Extract the [x, y] coordinate from the center of the cell holding the provided text.  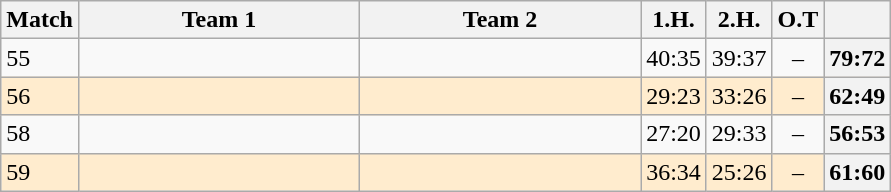
62:49 [858, 96]
27:20 [674, 134]
29:23 [674, 96]
40:35 [674, 58]
29:33 [739, 134]
79:72 [858, 58]
Team 2 [500, 20]
61:60 [858, 172]
33:26 [739, 96]
39:37 [739, 58]
56:53 [858, 134]
25:26 [739, 172]
58 [40, 134]
55 [40, 58]
56 [40, 96]
2.H. [739, 20]
1.H. [674, 20]
Match [40, 20]
36:34 [674, 172]
O.T [798, 20]
Team 1 [218, 20]
59 [40, 172]
